Search for the cell housing the specified text and yield its (x, y) center coordinate. 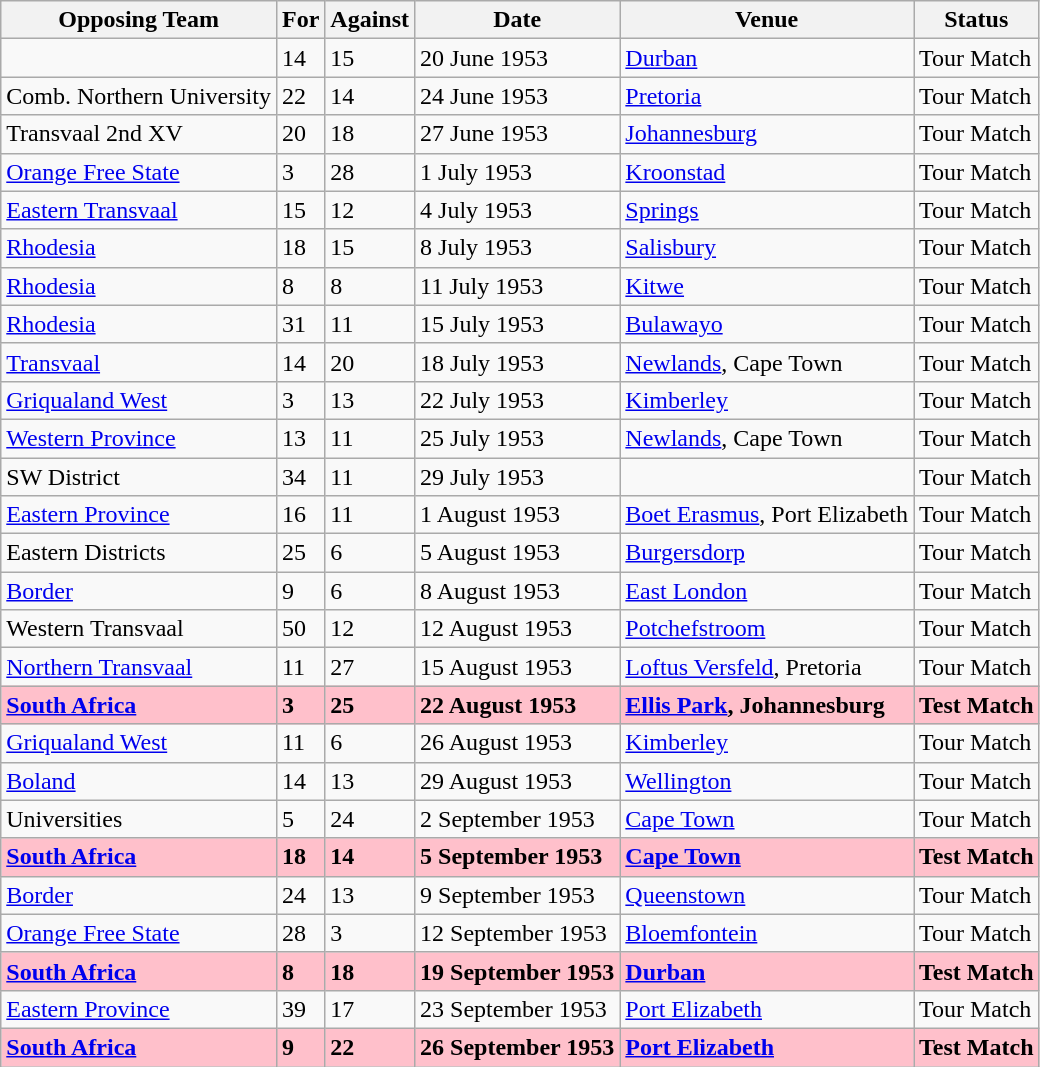
24 June 1953 (518, 96)
Kitwe (767, 286)
East London (767, 591)
27 (370, 667)
Western Transvaal (139, 629)
Wellington (767, 781)
5 (300, 819)
29 August 1953 (518, 781)
Eastern Transvaal (139, 210)
8 August 1953 (518, 591)
Kroonstad (767, 172)
2 September 1953 (518, 819)
SW District (139, 477)
34 (300, 477)
26 August 1953 (518, 743)
16 (300, 515)
5 August 1953 (518, 553)
22 August 1953 (518, 705)
Venue (767, 20)
Loftus Versfeld, Pretoria (767, 667)
Salisbury (767, 248)
50 (300, 629)
Against (370, 20)
5 September 1953 (518, 857)
4 July 1953 (518, 210)
8 July 1953 (518, 248)
12 September 1953 (518, 933)
18 July 1953 (518, 362)
11 July 1953 (518, 286)
Potchefstroom (767, 629)
19 September 1953 (518, 971)
Bulawayo (767, 324)
29 July 1953 (518, 477)
27 June 1953 (518, 134)
Springs (767, 210)
Status (977, 20)
22 July 1953 (518, 400)
20 June 1953 (518, 58)
Western Province (139, 438)
9 September 1953 (518, 895)
For (300, 20)
Johannesburg (767, 134)
1 August 1953 (518, 515)
Comb. Northern University (139, 96)
25 July 1953 (518, 438)
12 August 1953 (518, 629)
Boland (139, 781)
1 July 1953 (518, 172)
Northern Transvaal (139, 667)
Transvaal 2nd XV (139, 134)
Ellis Park, Johannesburg (767, 705)
26 September 1953 (518, 1047)
Eastern Districts (139, 553)
23 September 1953 (518, 1009)
15 August 1953 (518, 667)
Pretoria (767, 96)
Transvaal (139, 362)
Opposing Team (139, 20)
Date (518, 20)
Burgersdorp (767, 553)
Universities (139, 819)
Bloemfontein (767, 933)
17 (370, 1009)
31 (300, 324)
15 July 1953 (518, 324)
Boet Erasmus, Port Elizabeth (767, 515)
Queenstown (767, 895)
39 (300, 1009)
